Output the [x, y] coordinate of the center of the cell containing the given text.  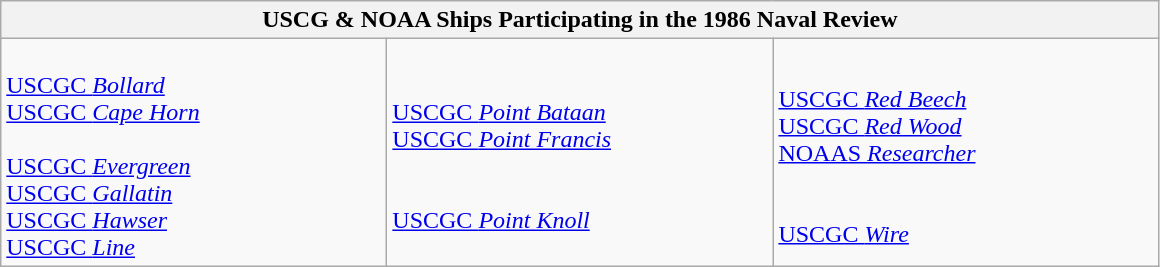
USCGC Bollard USCGC Cape Horn USCGC Evergreen USCGC Gallatin USCGC Hawser USCGC Line [194, 152]
USCGC Red Beech USCGC Red Wood NOAAS Researcher USCGC Wire [966, 152]
USCGC Point Bataan USCGC Point Francis USCGC Point Knoll [580, 152]
USCG & NOAA Ships Participating in the 1986 Naval Review [580, 20]
